Extract the [X, Y] coordinate from the center of the cell holding the provided text.  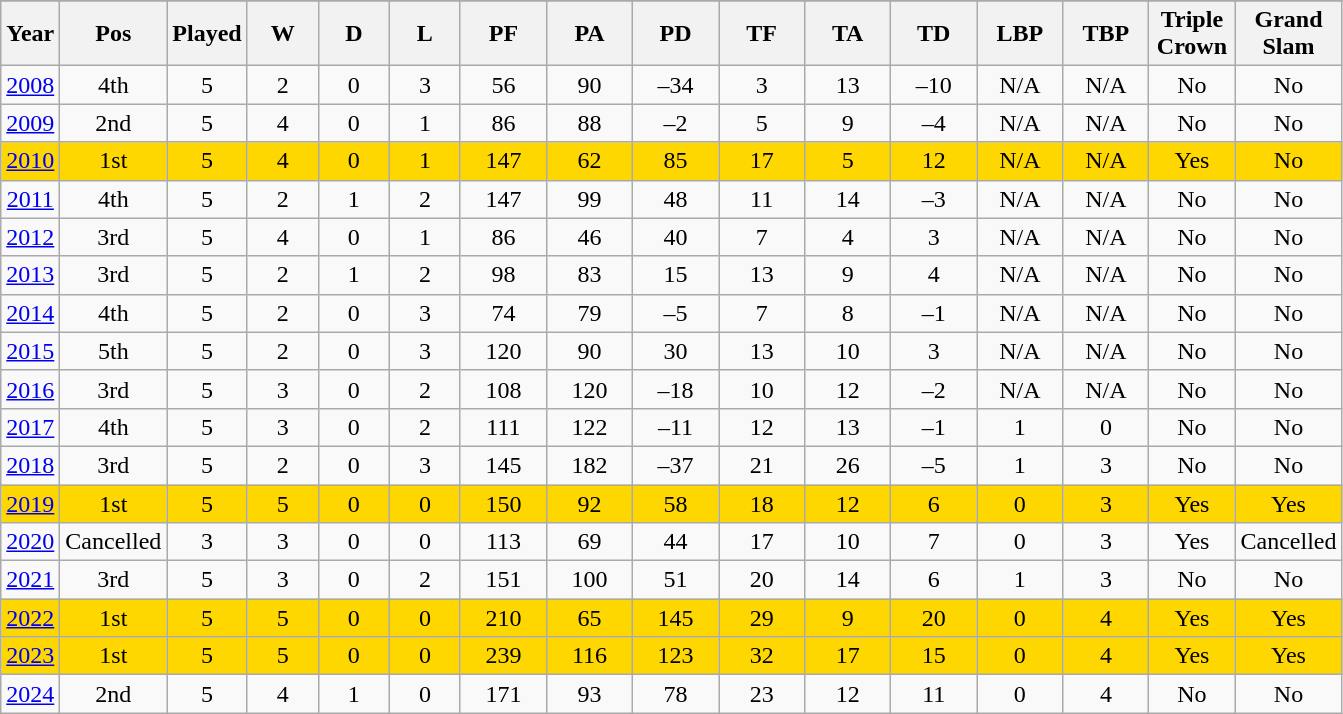
PF [503, 34]
2022 [30, 618]
151 [503, 580]
58 [676, 503]
18 [762, 503]
108 [503, 389]
29 [762, 618]
Triple Crown [1192, 34]
–34 [676, 85]
171 [503, 694]
2023 [30, 656]
123 [676, 656]
LBP [1020, 34]
2008 [30, 85]
92 [589, 503]
W [282, 34]
2020 [30, 542]
D [354, 34]
239 [503, 656]
Pos [114, 34]
2021 [30, 580]
62 [589, 161]
78 [676, 694]
210 [503, 618]
99 [589, 199]
98 [503, 275]
2012 [30, 237]
2018 [30, 465]
2019 [30, 503]
21 [762, 465]
2009 [30, 123]
2017 [30, 427]
116 [589, 656]
23 [762, 694]
–3 [934, 199]
46 [589, 237]
51 [676, 580]
30 [676, 351]
100 [589, 580]
88 [589, 123]
74 [503, 313]
26 [848, 465]
–11 [676, 427]
–10 [934, 85]
85 [676, 161]
111 [503, 427]
182 [589, 465]
32 [762, 656]
–4 [934, 123]
–37 [676, 465]
PD [676, 34]
TF [762, 34]
TA [848, 34]
150 [503, 503]
40 [676, 237]
83 [589, 275]
Played [207, 34]
TBP [1106, 34]
2015 [30, 351]
2011 [30, 199]
65 [589, 618]
2024 [30, 694]
–18 [676, 389]
56 [503, 85]
Year [30, 34]
2013 [30, 275]
2016 [30, 389]
48 [676, 199]
113 [503, 542]
5th [114, 351]
69 [589, 542]
2014 [30, 313]
Grand Slam [1288, 34]
PA [589, 34]
93 [589, 694]
79 [589, 313]
L [424, 34]
TD [934, 34]
2010 [30, 161]
122 [589, 427]
8 [848, 313]
44 [676, 542]
